Return [X, Y] of the center of cell containing provided text 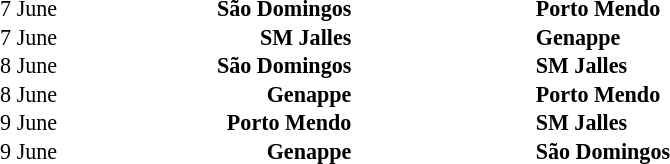
Genappe [232, 94]
São Domingos [232, 66]
SM Jalles [232, 38]
Porto Mendo [232, 123]
